Search for the cell housing the specified text and yield its (x, y) center coordinate. 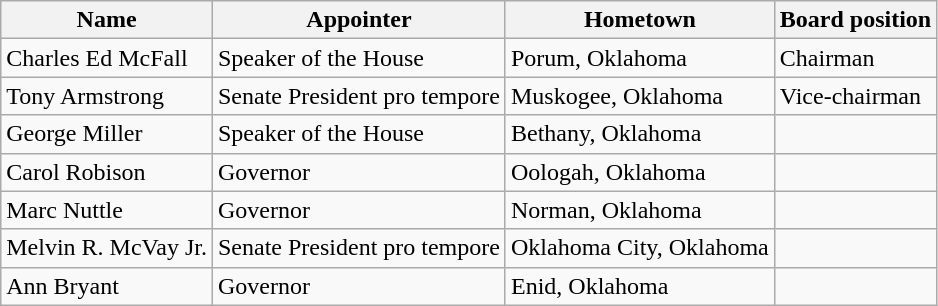
Carol Robison (107, 172)
George Miller (107, 134)
Ann Bryant (107, 286)
Chairman (855, 58)
Norman, Oklahoma (640, 210)
Appointer (358, 20)
Porum, Oklahoma (640, 58)
Tony Armstrong (107, 96)
Hometown (640, 20)
Melvin R. McVay Jr. (107, 248)
Vice-chairman (855, 96)
Name (107, 20)
Charles Ed McFall (107, 58)
Oologah, Oklahoma (640, 172)
Marc Nuttle (107, 210)
Enid, Oklahoma (640, 286)
Oklahoma City, Oklahoma (640, 248)
Board position (855, 20)
Bethany, Oklahoma (640, 134)
Muskogee, Oklahoma (640, 96)
